Pinpoint the cell where the given text exists, returning its [X, Y] midpoint coordinate. 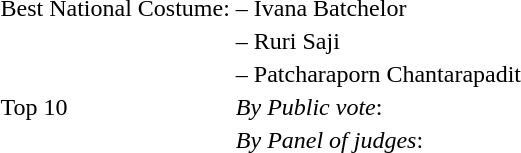
By Public vote: [356, 107]
– Ruri Saji [356, 41]
